Scan for the cell matching the given text and deliver its (X, Y) coordinate at center. 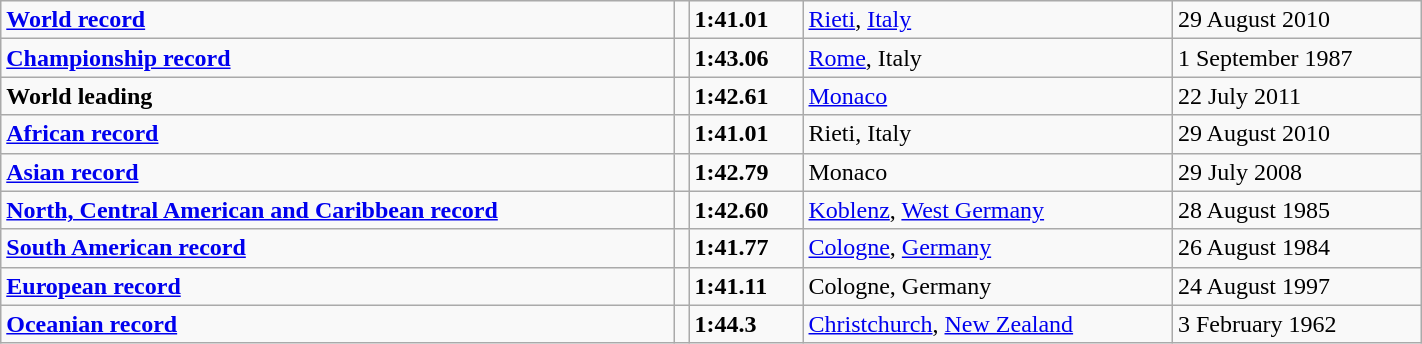
Koblenz, West Germany (988, 210)
North, Central American and Caribbean record (338, 210)
29 July 2008 (1296, 172)
1:43.06 (746, 58)
African record (338, 134)
South American record (338, 248)
1:42.79 (746, 172)
Oceanian record (338, 324)
Christchurch, New Zealand (988, 324)
1:42.60 (746, 210)
22 July 2011 (1296, 96)
3 February 1962 (1296, 324)
Championship record (338, 58)
28 August 1985 (1296, 210)
1:42.61 (746, 96)
1 September 1987 (1296, 58)
Rome, Italy (988, 58)
Asian record (338, 172)
1:44.3 (746, 324)
24 August 1997 (1296, 286)
26 August 1984 (1296, 248)
1:41.11 (746, 286)
World leading (338, 96)
European record (338, 286)
World record (338, 20)
1:41.77 (746, 248)
